Find where the given text appears and provide that cell's center as [X, Y] coordinate. 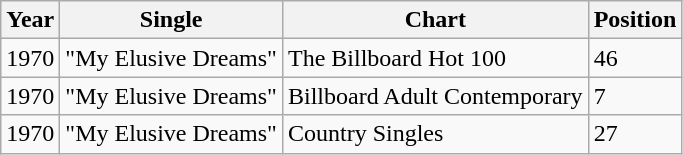
Single [172, 20]
46 [635, 58]
Country Singles [435, 134]
7 [635, 96]
Billboard Adult Contemporary [435, 96]
The Billboard Hot 100 [435, 58]
Chart [435, 20]
Year [30, 20]
27 [635, 134]
Position [635, 20]
